Output the [X, Y] coordinate of the center of the cell containing the given text.  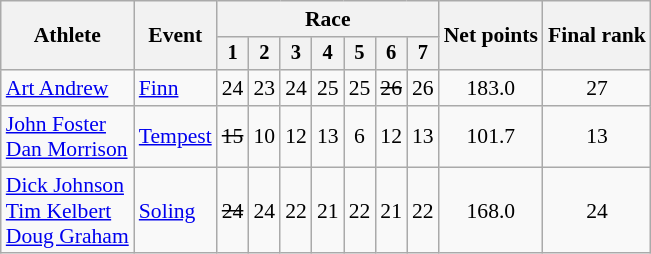
Tempest [176, 136]
Race [328, 19]
168.0 [491, 210]
3 [296, 54]
Dick JohnsonTim KelbertDoug Graham [68, 210]
Art Andrew [68, 88]
4 [328, 54]
Net points [491, 36]
2 [264, 54]
101.7 [491, 136]
Finn [176, 88]
15 [233, 136]
183.0 [491, 88]
5 [360, 54]
Final rank [597, 36]
Soling [176, 210]
1 [233, 54]
John FosterDan Morrison [68, 136]
Event [176, 36]
Athlete [68, 36]
27 [597, 88]
10 [264, 136]
23 [264, 88]
7 [423, 54]
